Return the (X, Y) coordinate for the center point of the cell that contains the specified text.  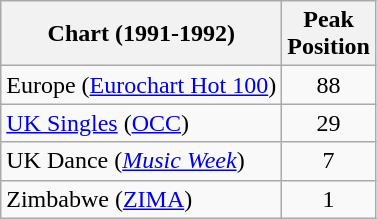
29 (329, 123)
7 (329, 161)
Chart (1991-1992) (142, 34)
Zimbabwe (ZIMA) (142, 199)
Europe (Eurochart Hot 100) (142, 85)
88 (329, 85)
1 (329, 199)
PeakPosition (329, 34)
UK Singles (OCC) (142, 123)
UK Dance (Music Week) (142, 161)
